Find where the given text appears and provide that cell's center as (X, Y) coordinate. 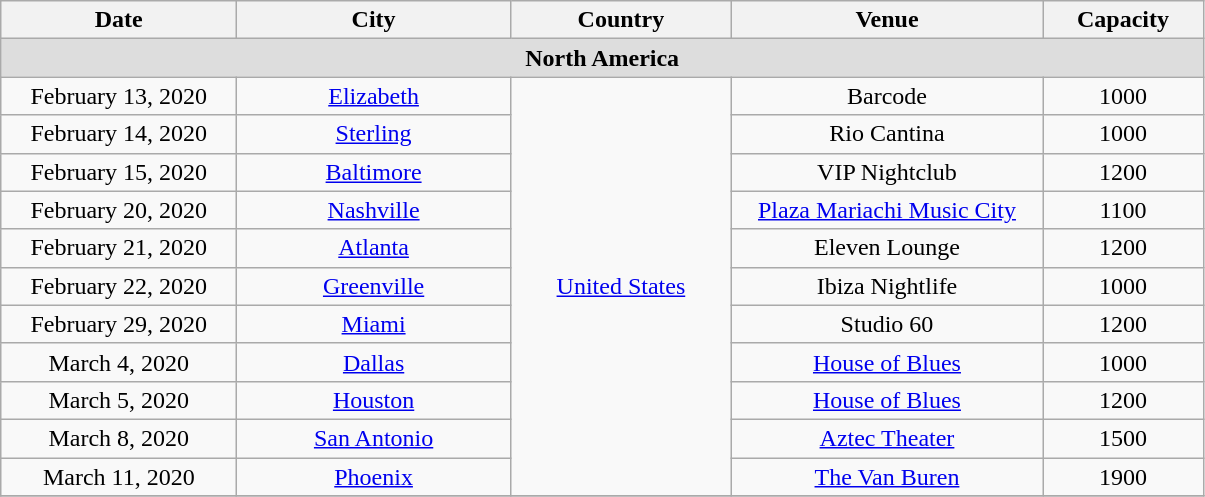
North America (602, 58)
February 29, 2020 (119, 324)
Phoenix (374, 477)
March 8, 2020 (119, 438)
Nashville (374, 210)
Ibiza Nightlife (886, 286)
Baltimore (374, 172)
1100 (1122, 210)
Barcode (886, 96)
Dallas (374, 362)
San Antonio (374, 438)
February 22, 2020 (119, 286)
Houston (374, 400)
The Van Buren (886, 477)
Miami (374, 324)
City (374, 20)
Elizabeth (374, 96)
February 13, 2020 (119, 96)
Date (119, 20)
February 15, 2020 (119, 172)
Greenville (374, 286)
Atlanta (374, 248)
Rio Cantina (886, 134)
February 21, 2020 (119, 248)
February 20, 2020 (119, 210)
1500 (1122, 438)
Venue (886, 20)
VIP Nightclub (886, 172)
Eleven Lounge (886, 248)
Plaza Mariachi Music City (886, 210)
Country (620, 20)
Aztec Theater (886, 438)
February 14, 2020 (119, 134)
March 5, 2020 (119, 400)
United States (620, 286)
Studio 60 (886, 324)
March 11, 2020 (119, 477)
1900 (1122, 477)
Capacity (1122, 20)
Sterling (374, 134)
March 4, 2020 (119, 362)
